Identify which cell holds the provided text, then report its [X, Y] central coordinate. 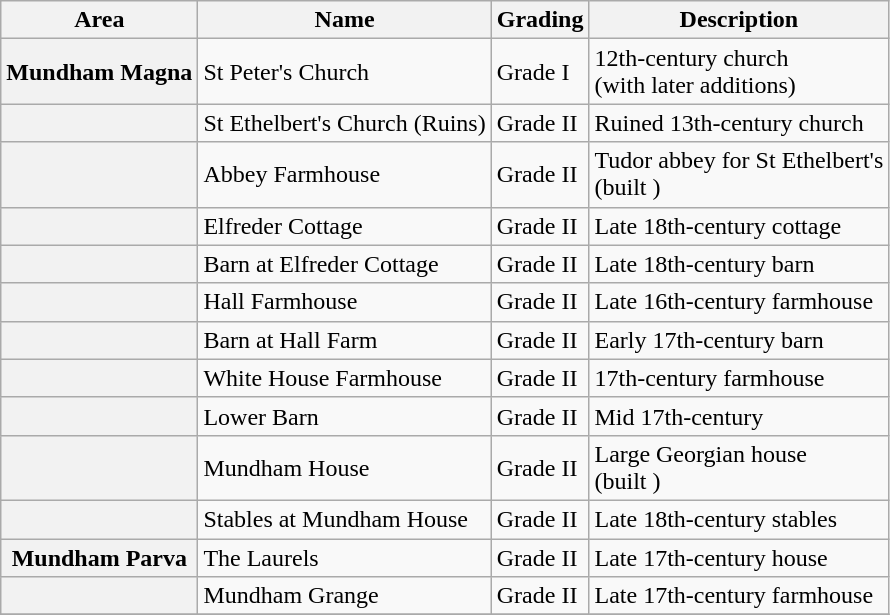
Abbey Farmhouse [344, 174]
Late 18th-century cottage [739, 226]
White House Farmhouse [344, 378]
St Peter's Church [344, 72]
Late 17th-century farmhouse [739, 596]
Lower Barn [344, 416]
Hall Farmhouse [344, 302]
Name [344, 20]
Early 17th-century barn [739, 340]
St Ethelbert's Church (Ruins) [344, 123]
Stables at Mundham House [344, 519]
Grading [540, 20]
Mundham House [344, 468]
Late 18th-century barn [739, 264]
Description [739, 20]
The Laurels [344, 557]
Mundham Parva [100, 557]
Large Georgian house(built ) [739, 468]
17th-century farmhouse [739, 378]
Tudor abbey for St Ethelbert's(built ) [739, 174]
Area [100, 20]
Grade I [540, 72]
Ruined 13th-century church [739, 123]
Late 17th-century house [739, 557]
Mundham Grange [344, 596]
Late 18th-century stables [739, 519]
Barn at Hall Farm [344, 340]
12th-century church(with later additions) [739, 72]
Mundham Magna [100, 72]
Barn at Elfreder Cottage [344, 264]
Mid 17th-century [739, 416]
Elfreder Cottage [344, 226]
Late 16th-century farmhouse [739, 302]
